Return [X, Y] of the center of cell containing provided text 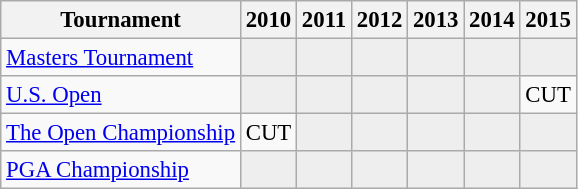
U.S. Open [121, 95]
2014 [492, 20]
2012 [379, 20]
The Open Championship [121, 133]
Tournament [121, 20]
2010 [268, 20]
PGA Championship [121, 170]
2015 [548, 20]
2011 [324, 20]
Masters Tournament [121, 58]
2013 [436, 20]
